Return the [x, y] coordinate for the center point of the cell that contains the specified text.  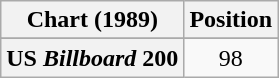
98 [231, 58]
Chart (1989) [92, 20]
US Billboard 200 [92, 58]
Position [231, 20]
